Return [x, y] of the center of cell containing provided text 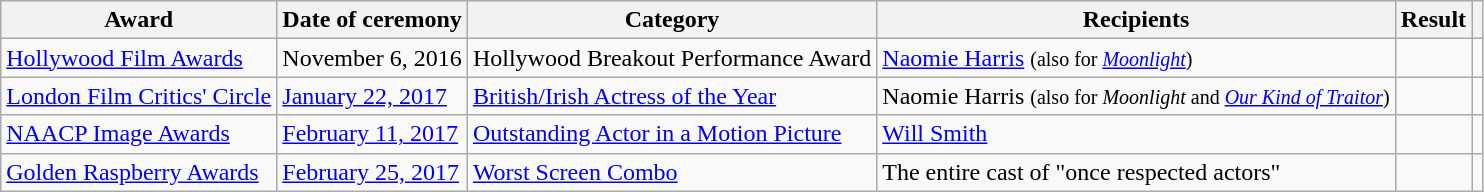
Date of ceremony [372, 20]
The entire cast of "once respected actors" [1136, 172]
Naomie Harris (also for Moonlight and Our Kind of Traitor) [1136, 96]
London Film Critics' Circle [139, 96]
Recipients [1136, 20]
Worst Screen Combo [672, 172]
February 25, 2017 [372, 172]
Hollywood Film Awards [139, 58]
Category [672, 20]
Naomie Harris (also for Moonlight) [1136, 58]
Award [139, 20]
NAACP Image Awards [139, 134]
Outstanding Actor in a Motion Picture [672, 134]
Will Smith [1136, 134]
February 11, 2017 [372, 134]
January 22, 2017 [372, 96]
Result [1433, 20]
Golden Raspberry Awards [139, 172]
November 6, 2016 [372, 58]
British/Irish Actress of the Year [672, 96]
Hollywood Breakout Performance Award [672, 58]
